Locate the cell with the specified text and output its [X, Y] center coordinate. 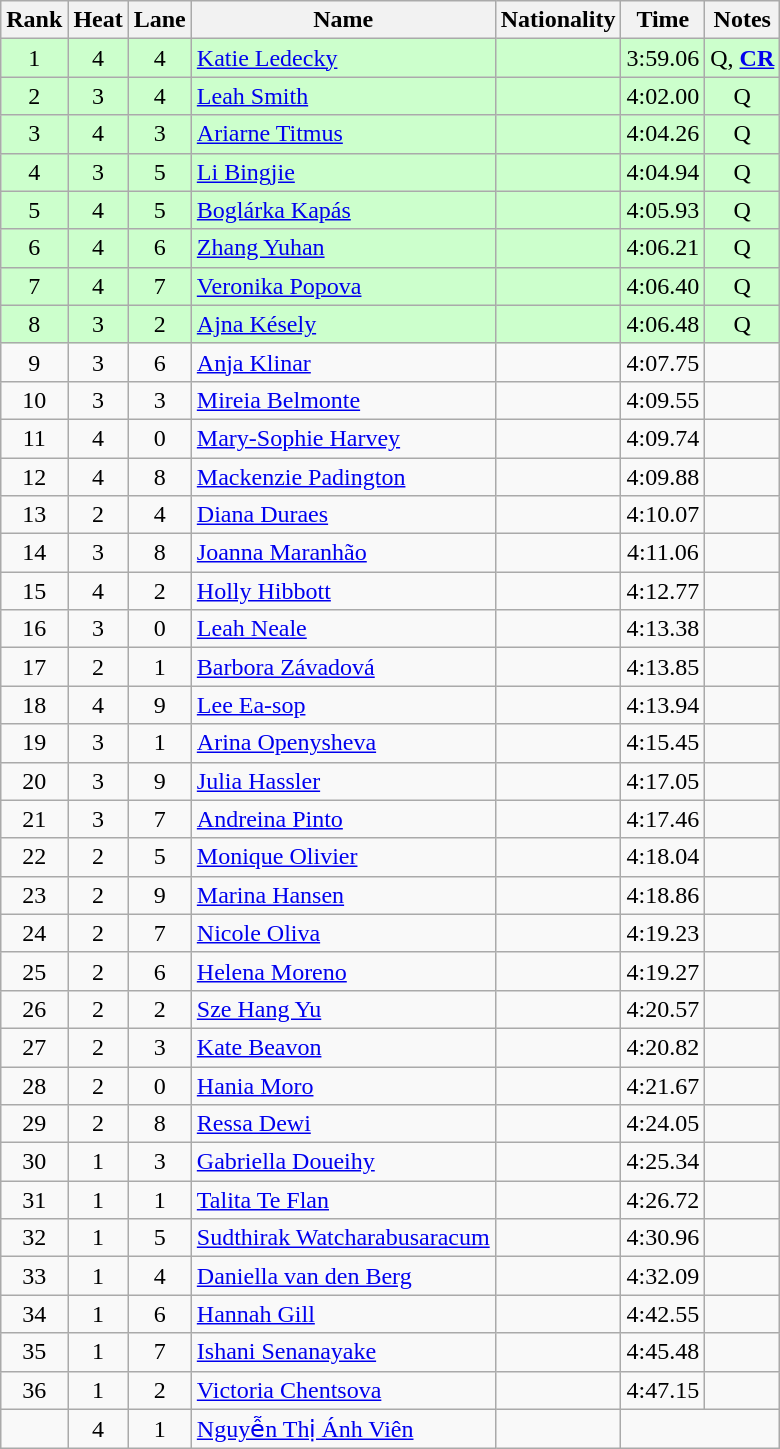
19 [34, 743]
4:26.72 [663, 1200]
Mireia Belmonte [343, 400]
4:04.94 [663, 172]
33 [34, 1276]
4:06.48 [663, 324]
Li Bingjie [343, 172]
21 [34, 819]
22 [34, 857]
Ajna Késely [343, 324]
31 [34, 1200]
29 [34, 1124]
Arina Openysheva [343, 743]
4:15.45 [663, 743]
Victoria Chentsova [343, 1390]
Lee Ea-sop [343, 705]
15 [34, 591]
Anja Klinar [343, 362]
16 [34, 629]
Julia Hassler [343, 781]
4:02.00 [663, 96]
28 [34, 1085]
Holly Hibbott [343, 591]
3:59.06 [663, 58]
Name [343, 20]
4:30.96 [663, 1238]
18 [34, 705]
Daniella van den Berg [343, 1276]
Hannah Gill [343, 1314]
36 [34, 1390]
13 [34, 515]
Andreina Pinto [343, 819]
4:42.55 [663, 1314]
4:21.67 [663, 1085]
4:10.07 [663, 515]
10 [34, 400]
Boglárka Kapás [343, 210]
4:09.74 [663, 438]
Hania Moro [343, 1085]
4:12.77 [663, 591]
Rank [34, 20]
Barbora Závadová [343, 667]
Heat [98, 20]
4:19.27 [663, 971]
20 [34, 781]
Marina Hansen [343, 895]
25 [34, 971]
Sudthirak Watcharabusaracum [343, 1238]
4:06.40 [663, 286]
4:20.57 [663, 1009]
Veronika Popova [343, 286]
Joanna Maranhão [343, 553]
Helena Moreno [343, 971]
26 [34, 1009]
4:06.21 [663, 248]
4:13.94 [663, 705]
11 [34, 438]
4:13.85 [663, 667]
Ariarne Titmus [343, 134]
Gabriella Doueihy [343, 1162]
Katie Ledecky [343, 58]
4:07.75 [663, 362]
4:47.15 [663, 1390]
Ishani Senanayake [343, 1352]
Q, CR [742, 58]
4:25.34 [663, 1162]
Mary-Sophie Harvey [343, 438]
4:18.04 [663, 857]
4:18.86 [663, 895]
23 [34, 895]
35 [34, 1352]
14 [34, 553]
27 [34, 1047]
4:24.05 [663, 1124]
Nguyễn Thị Ánh Viên [343, 1429]
Lane [160, 20]
Zhang Yuhan [343, 248]
30 [34, 1162]
4:09.88 [663, 477]
32 [34, 1238]
4:19.23 [663, 933]
Time [663, 20]
4:32.09 [663, 1276]
17 [34, 667]
Sze Hang Yu [343, 1009]
4:20.82 [663, 1047]
4:17.46 [663, 819]
4:17.05 [663, 781]
4:11.06 [663, 553]
Diana Duraes [343, 515]
24 [34, 933]
Leah Neale [343, 629]
Kate Beavon [343, 1047]
Monique Olivier [343, 857]
Leah Smith [343, 96]
Notes [742, 20]
34 [34, 1314]
4:05.93 [663, 210]
Talita Te Flan [343, 1200]
Nicole Oliva [343, 933]
4:45.48 [663, 1352]
Ressa Dewi [343, 1124]
4:04.26 [663, 134]
Nationality [558, 20]
Mackenzie Padington [343, 477]
4:09.55 [663, 400]
4:13.38 [663, 629]
12 [34, 477]
